Extract the (x, y) coordinate from the center of the cell holding the provided text.  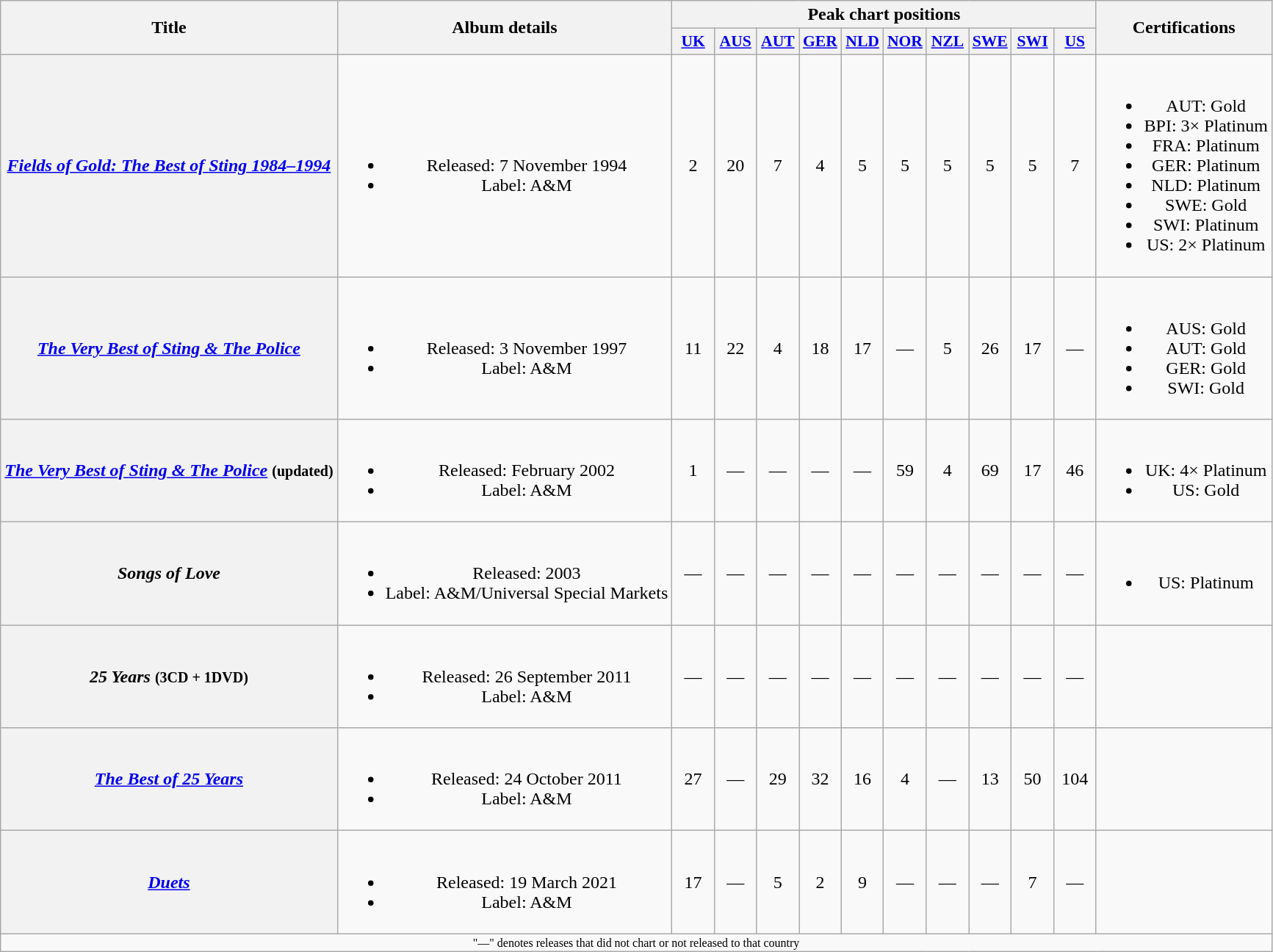
104 (1075, 779)
Released: February 2002Label: A&M (505, 471)
9 (862, 882)
Released: 7 November 1994Label: A&M (505, 165)
Released: 2003Label: A&M/Universal Special Markets (505, 574)
20 (735, 165)
UK (693, 42)
26 (990, 347)
AUT: GoldBPI: 3× PlatinumFRA: PlatinumGER: PlatinumNLD: PlatinumSWE: GoldSWI: PlatinumUS: 2× Platinum (1184, 165)
Fields of Gold: The Best of Sting 1984–1994 (169, 165)
"—" denotes releases that did not chart or not released to that country (636, 942)
Songs of Love (169, 574)
46 (1075, 471)
32 (821, 779)
25 Years (3CD + 1DVD) (169, 677)
22 (735, 347)
Peak chart positions (884, 15)
US (1075, 42)
AUS: GoldAUT: GoldGER: GoldSWI: Gold (1184, 347)
AUT (778, 42)
SWI (1033, 42)
UK: 4× PlatinumUS: Gold (1184, 471)
Title (169, 28)
The Very Best of Sting & The Police (updated) (169, 471)
The Very Best of Sting & The Police (169, 347)
18 (821, 347)
27 (693, 779)
NLD (862, 42)
Album details (505, 28)
Released: 24 October 2011Label: A&M (505, 779)
13 (990, 779)
29 (778, 779)
11 (693, 347)
Released: 19 March 2021Label: A&M (505, 882)
US: Platinum (1184, 574)
Certifications (1184, 28)
AUS (735, 42)
69 (990, 471)
Released: 26 September 2011Label: A&M (505, 677)
59 (905, 471)
16 (862, 779)
1 (693, 471)
Released: 3 November 1997Label: A&M (505, 347)
50 (1033, 779)
NZL (948, 42)
SWE (990, 42)
NOR (905, 42)
The Best of 25 Years (169, 779)
GER (821, 42)
Duets (169, 882)
